Output the (x, y) coordinate of the center of the cell containing the given text.  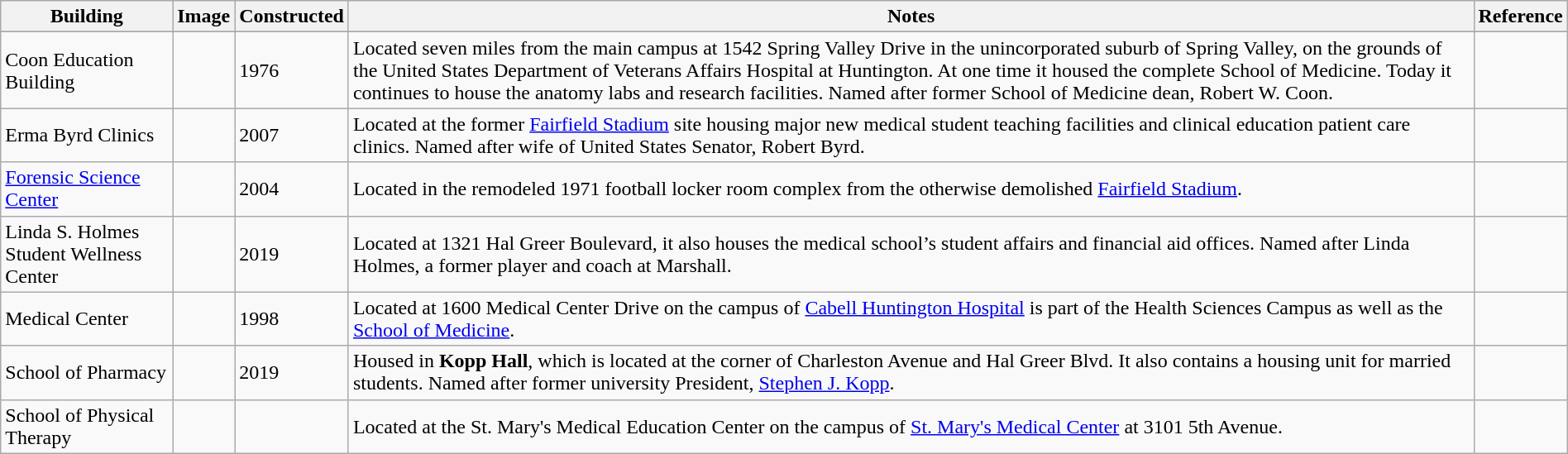
2004 (292, 189)
Coon Education Building (87, 70)
Located in the remodeled 1971 football locker room complex from the otherwise demolished Fairfield Stadium. (911, 189)
2007 (292, 136)
Notes (911, 17)
Constructed (292, 17)
School of Pharmacy (87, 372)
1976 (292, 70)
Medical Center (87, 319)
1998 (292, 319)
Located at the St. Mary's Medical Education Center on the campus of St. Mary's Medical Center at 3101 5th Avenue. (911, 427)
Forensic Science Center (87, 189)
Erma Byrd Clinics (87, 136)
Building (87, 17)
Image (203, 17)
Linda S. Holmes Student Wellness Center (87, 254)
School of Physical Therapy (87, 427)
Reference (1520, 17)
